From the cell containing the given text, extract its center point as [X, Y] coordinate. 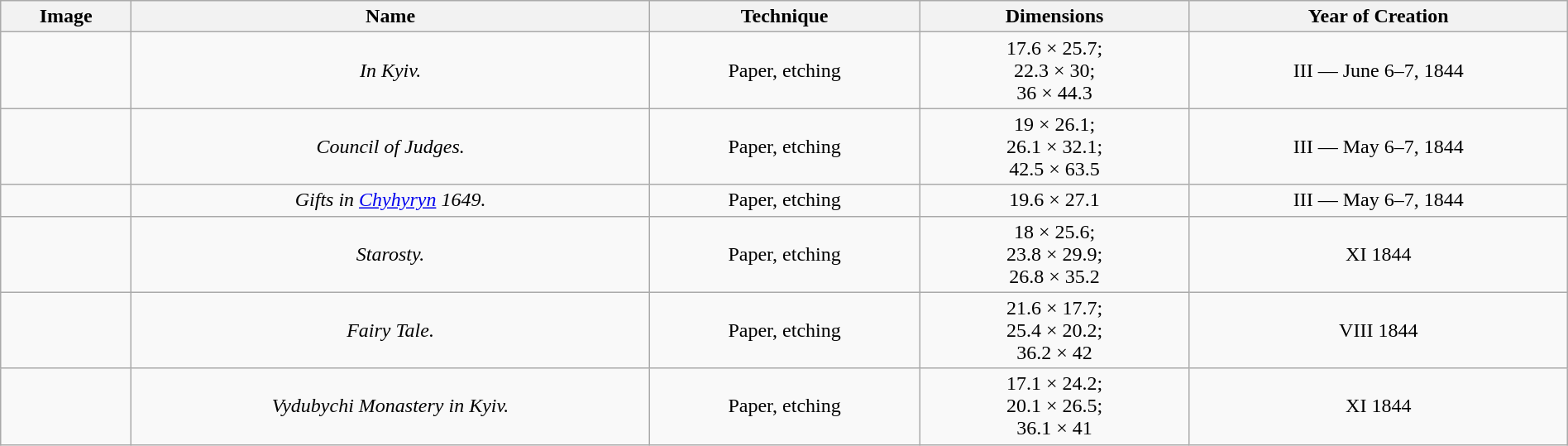
21.6 × 17.7; 25.4 × 20.2; 36.2 × 42 [1054, 330]
19 × 26.1; 26.1 × 32.1;42.5 × 63.5 [1054, 146]
18 × 25.6; 23.8 × 29.9; 26.8 × 35.2 [1054, 254]
Vydubychi Monastery in Kyiv. [390, 406]
In Kyiv. [390, 70]
Gifts in Chyhyryn 1649. [390, 200]
17.1 × 24.2; 20.1 × 26.5; 36.1 × 41 [1054, 406]
Technique [784, 17]
19.6 × 27.1 [1054, 200]
Name [390, 17]
Council of Judges. [390, 146]
VIII 1844 [1378, 330]
Year of Creation [1378, 17]
Fairy Tale. [390, 330]
Starosty. [390, 254]
Image [66, 17]
Dimensions [1054, 17]
III — June 6–7, 1844 [1378, 70]
17.6 × 25.7; 22.3 × 30;36 × 44.3 [1054, 70]
